Capture the cell that displays the provided text and extract its [X, Y] central coordinate. 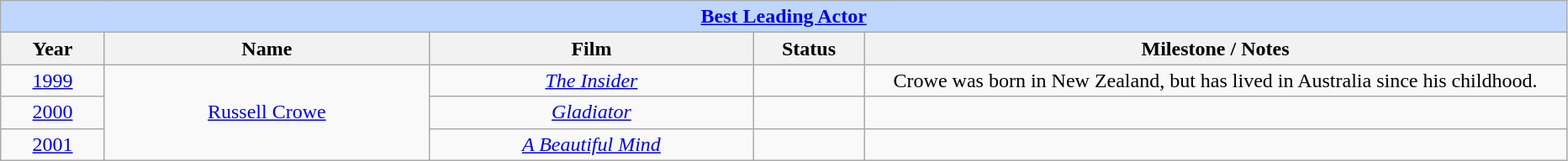
Russell Crowe [267, 112]
Year [53, 49]
Crowe was born in New Zealand, but has lived in Australia since his childhood. [1216, 80]
2001 [53, 144]
Milestone / Notes [1216, 49]
Best Leading Actor [784, 17]
Gladiator [591, 112]
Status [809, 49]
1999 [53, 80]
2000 [53, 112]
Film [591, 49]
The Insider [591, 80]
A Beautiful Mind [591, 144]
Name [267, 49]
